Return (X, Y) of the center of cell containing provided text 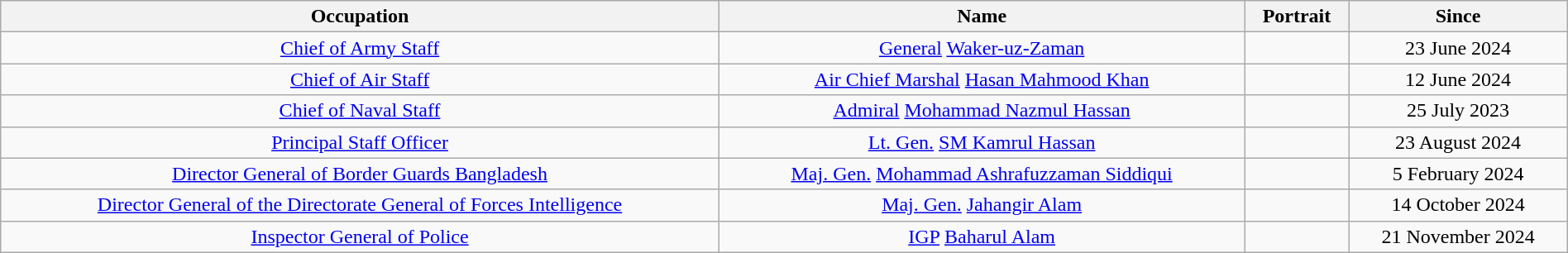
Lt. Gen. SM Kamrul Hassan (982, 142)
Air Chief Marshal Hasan Mahmood Khan (982, 79)
Name (982, 17)
14 October 2024 (1458, 205)
IGP Baharul Alam (982, 236)
Occupation (361, 17)
Maj. Gen. Jahangir Alam (982, 205)
Since (1458, 17)
Maj. Gen. Mohammad Ashrafuzzaman Siddiqui (982, 174)
Chief of Air Staff (361, 79)
25 July 2023 (1458, 111)
Chief of Army Staff (361, 48)
Director General of Border Guards Bangladesh (361, 174)
Admiral Mohammad Nazmul Hassan (982, 111)
Inspector General of Police (361, 236)
21 November 2024 (1458, 236)
5 February 2024 (1458, 174)
23 August 2024 (1458, 142)
General Waker-uz-Zaman (982, 48)
12 June 2024 (1458, 79)
Portrait (1297, 17)
23 June 2024 (1458, 48)
Principal Staff Officer (361, 142)
Director General of the Directorate General of Forces Intelligence (361, 205)
Chief of Naval Staff (361, 111)
